Capture the cell that displays the provided text and extract its (x, y) central coordinate. 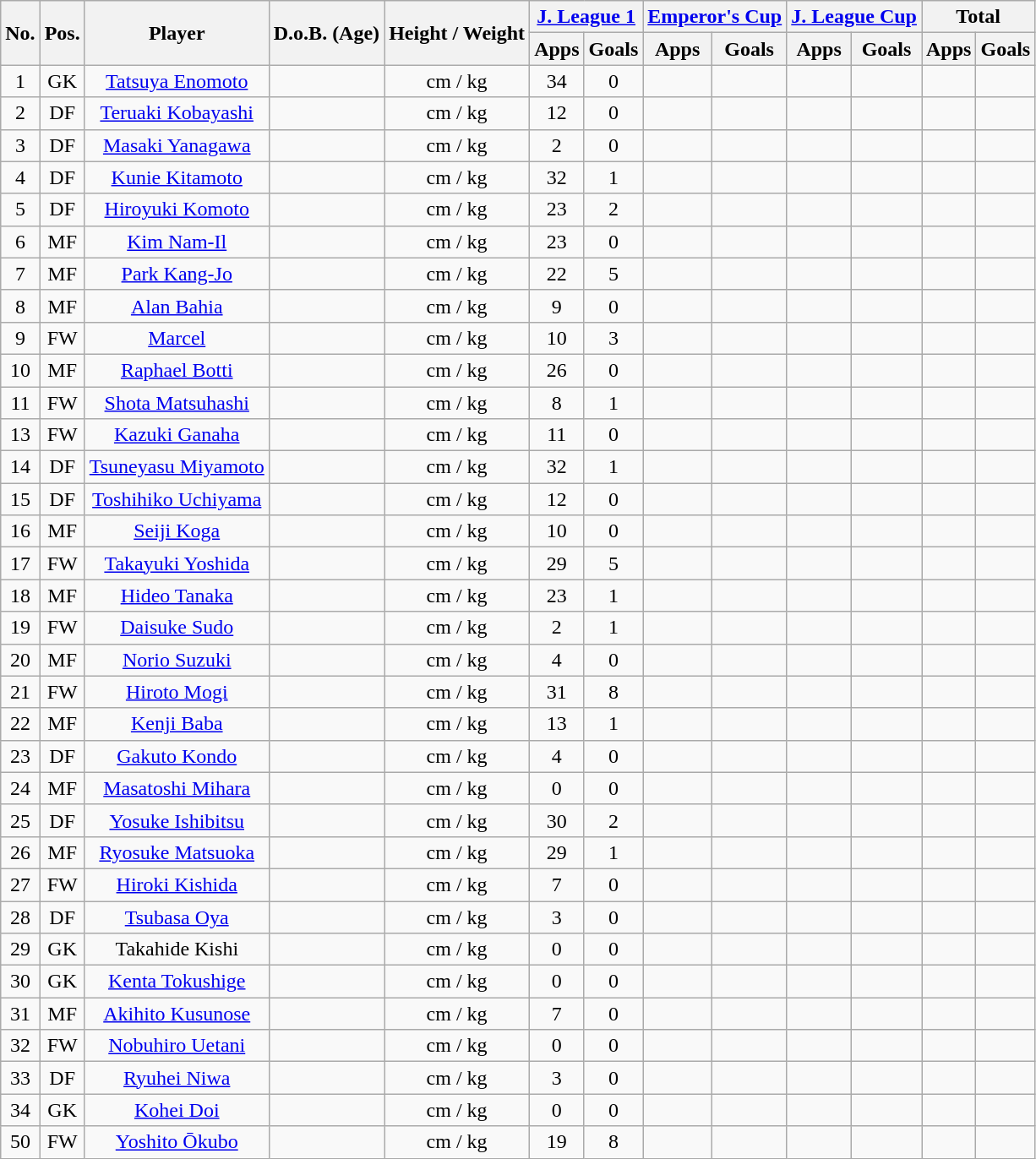
Alan Bahia (177, 306)
25 (20, 820)
No. (20, 33)
Nobuhiro Uetani (177, 1046)
Kenji Baba (177, 724)
Tsubasa Oya (177, 917)
Kim Nam-Il (177, 242)
21 (20, 692)
Takayuki Yoshida (177, 563)
Park Kang-Jo (177, 274)
Ryosuke Matsuoka (177, 852)
50 (20, 1142)
Hiroki Kishida (177, 884)
Total (978, 17)
Pos. (63, 33)
Hiroto Mogi (177, 692)
Raphael Botti (177, 370)
6 (20, 242)
Gakuto Kondo (177, 756)
Shota Matsuhashi (177, 403)
15 (20, 499)
Player (177, 33)
18 (20, 596)
Daisuke Sudo (177, 628)
Teruaki Kobayashi (177, 113)
Kazuki Ganaha (177, 435)
20 (20, 660)
J. League 1 (586, 17)
Ryuhei Niwa (177, 1078)
Yosuke Ishibitsu (177, 820)
Hiroyuki Komoto (177, 209)
28 (20, 917)
Seiji Koga (177, 531)
Norio Suzuki (177, 660)
24 (20, 788)
33 (20, 1078)
27 (20, 884)
Masatoshi Mihara (177, 788)
16 (20, 531)
Yoshito Ōkubo (177, 1142)
Marcel (177, 338)
Kohei Doi (177, 1110)
Tsuneyasu Miyamoto (177, 467)
Akihito Kusunose (177, 1014)
14 (20, 467)
D.o.B. (Age) (326, 33)
17 (20, 563)
Masaki Yanagawa (177, 145)
J. League Cup (854, 17)
Takahide Kishi (177, 950)
Toshihiko Uchiyama (177, 499)
Emperor's Cup (715, 17)
Hideo Tanaka (177, 596)
Tatsuya Enomoto (177, 81)
Kenta Tokushige (177, 982)
Height / Weight (457, 33)
Kunie Kitamoto (177, 177)
